Search for the cell housing the specified text and yield its (x, y) center coordinate. 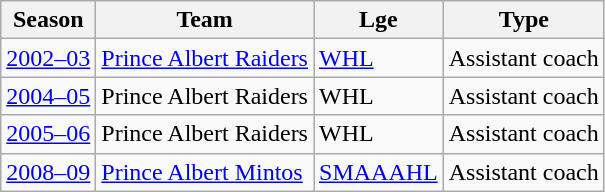
2004–05 (48, 96)
Team (205, 20)
Lge (379, 20)
Type (524, 20)
2002–03 (48, 58)
Prince Albert Mintos (205, 172)
Season (48, 20)
2008–09 (48, 172)
SMAAAHL (379, 172)
2005–06 (48, 134)
